Return the (x, y) coordinate for the center point of the cell that contains the specified text.  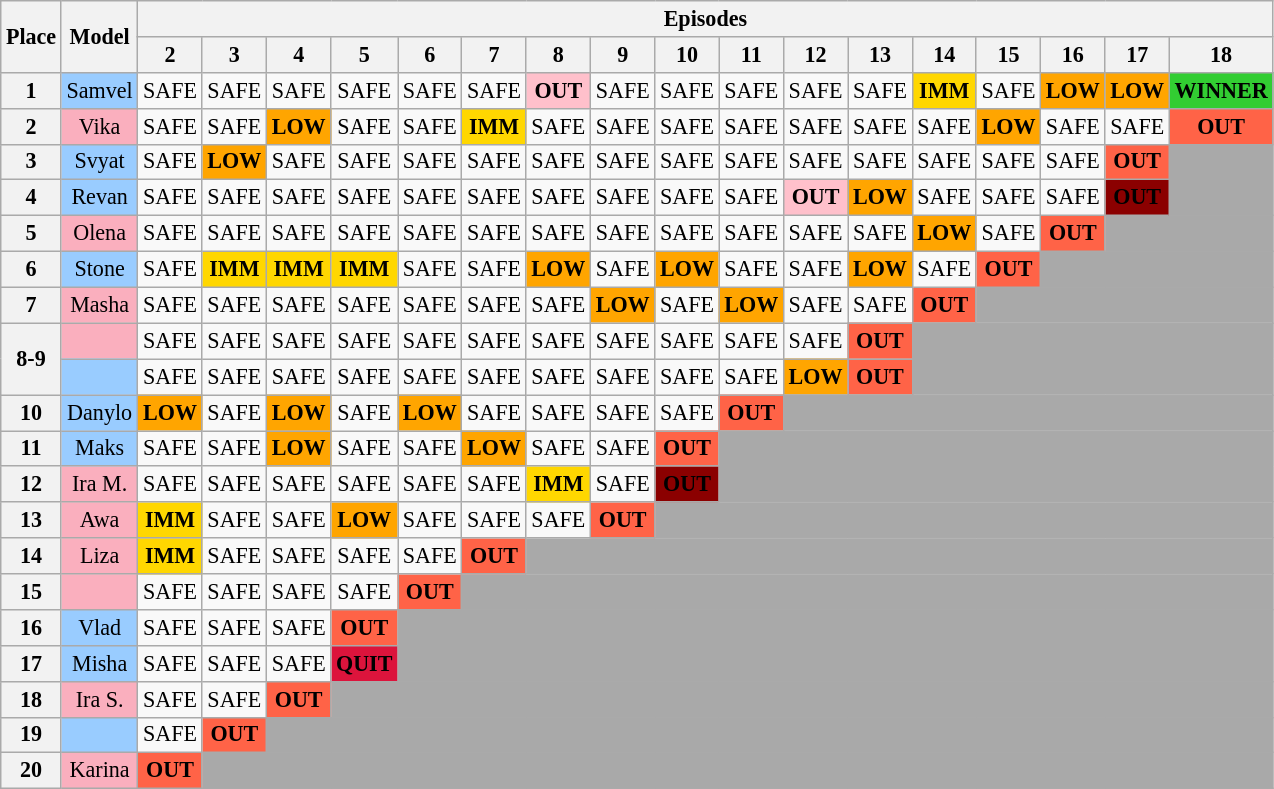
19 (32, 735)
Revan (100, 198)
Karina (100, 771)
Vlad (100, 627)
Ira S. (100, 699)
8-9 (32, 359)
Episodes (706, 18)
Samvel (100, 90)
Masha (100, 305)
20 (32, 771)
Maks (100, 448)
Vika (100, 126)
WINNER (1221, 90)
Misha (100, 663)
Ira M. (100, 484)
Danylo (100, 412)
Liza (100, 556)
Stone (100, 269)
Svyat (100, 162)
8 (558, 54)
QUIT (364, 663)
1 (32, 90)
Model (100, 36)
Awa (100, 520)
9 (623, 54)
Place (32, 36)
Olena (100, 233)
